Scan for the cell matching the given text and deliver its [x, y] coordinate at center. 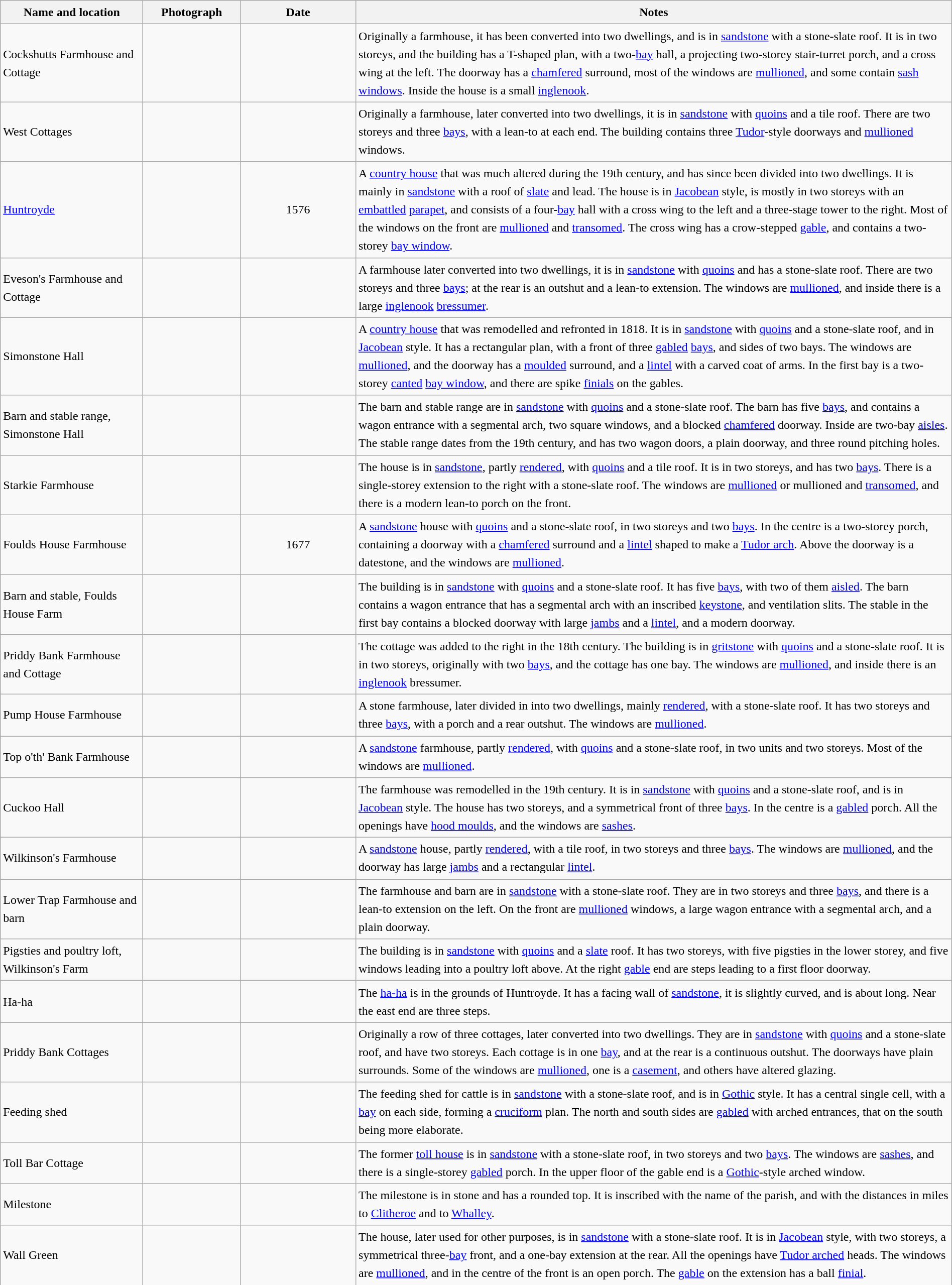
Barn and stable, Foulds House Farm [72, 605]
Ha-ha [72, 1001]
Top o'th' Bank Farmhouse [72, 757]
Date [298, 12]
Milestone [72, 1204]
Photograph [192, 12]
Notes [654, 12]
Priddy Bank Farmhouse and Cottage [72, 664]
Pump House Farmhouse [72, 715]
Pigsties and poultry loft,Wilkinson's Farm [72, 960]
Wall Green [72, 1255]
Wilkinson's Farmhouse [72, 859]
Barn and stable range,Simonstone Hall [72, 425]
Lower Trap Farmhouse and barn [72, 909]
Toll Bar Cottage [72, 1163]
Cockshutts Farmhouse and Cottage [72, 63]
Cuckoo Hall [72, 807]
A sandstone farmhouse, partly rendered, with quoins and a stone-slate roof, in two units and two storeys. Most of the windows are mullioned. [654, 757]
1677 [298, 544]
Priddy Bank Cottages [72, 1053]
Feeding shed [72, 1112]
West Cottages [72, 132]
Huntroyde [72, 210]
Simonstone Hall [72, 357]
Name and location [72, 12]
Eveson's Farmhouse and Cottage [72, 287]
1576 [298, 210]
Starkie Farmhouse [72, 485]
Foulds House Farmhouse [72, 544]
